Search for the cell housing the specified text and yield its (x, y) center coordinate. 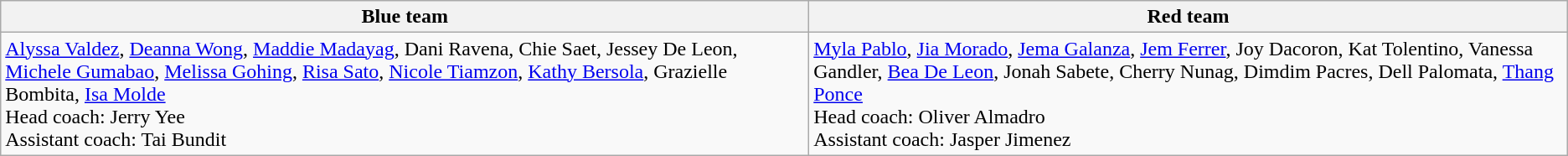
Red team (1189, 17)
Blue team (405, 17)
